Return the (X, Y) coordinate for the center point of the cell that contains the specified text.  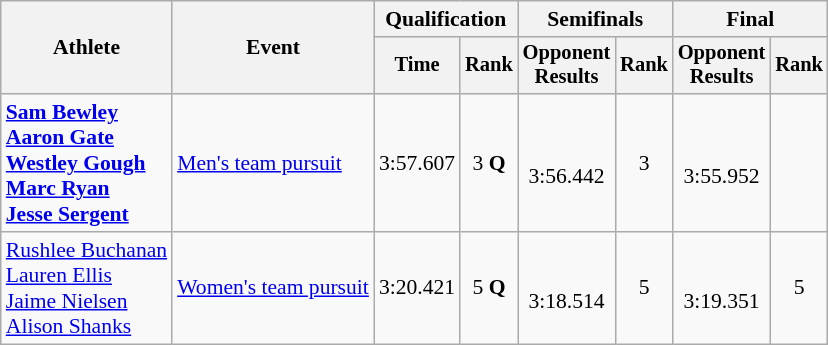
Final (750, 19)
3:19.351 (722, 288)
Sam BewleyAaron GateWestley GoughMarc RyanJesse Sergent (86, 163)
Athlete (86, 48)
Rushlee BuchananLauren EllisJaime NielsenAlison Shanks (86, 288)
Semifinals (596, 19)
Time (417, 66)
3:57.607 (417, 163)
5 Q (489, 288)
3 (644, 163)
3:18.514 (566, 288)
Women's team pursuit (273, 288)
3:56.442 (566, 163)
Men's team pursuit (273, 163)
3:55.952 (722, 163)
Qualification (446, 19)
3 Q (489, 163)
Event (273, 48)
3:20.421 (417, 288)
